Pinpoint the cell where the given text exists, returning its (X, Y) midpoint coordinate. 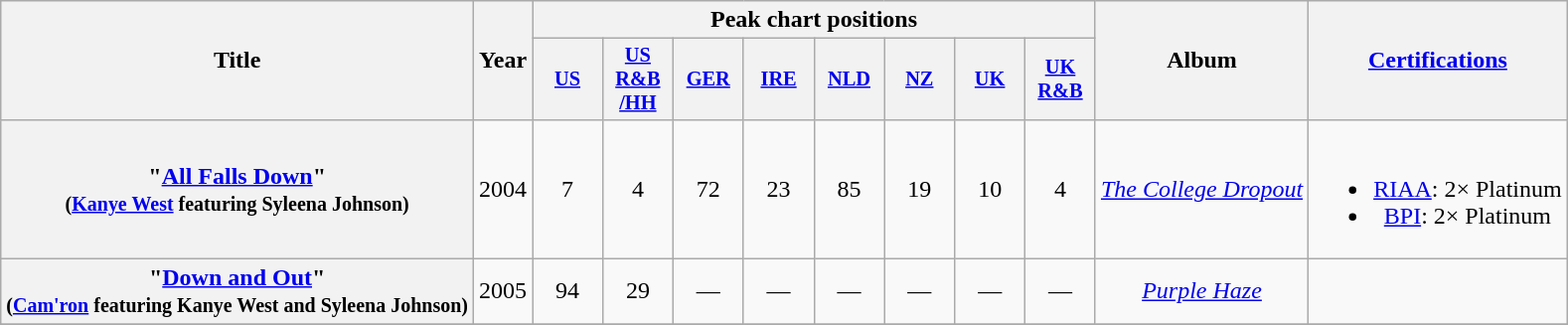
NZ (920, 80)
Title (237, 61)
94 (568, 292)
Peak chart positions (815, 20)
"All Falls Down" (Kanye West featuring Syleena Johnson) (237, 189)
Purple Haze (1201, 292)
29 (638, 292)
10 (990, 189)
85 (849, 189)
UK (990, 80)
The College Dropout (1201, 189)
GER (707, 80)
US (568, 80)
Year (503, 61)
7 (568, 189)
2005 (503, 292)
RIAA: 2× PlatinumBPI: 2× Platinum (1439, 189)
72 (707, 189)
USR&B/HH (638, 80)
UKR&B (1061, 80)
IRE (779, 80)
19 (920, 189)
2004 (503, 189)
"Down and Out" (Cam'ron featuring Kanye West and Syleena Johnson) (237, 292)
Certifications (1439, 61)
23 (779, 189)
Album (1201, 61)
NLD (849, 80)
